Locate the cell with the specified text and output its (X, Y) center coordinate. 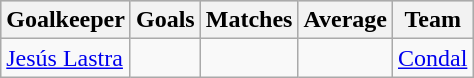
Matches (249, 20)
Average (346, 20)
Team (432, 20)
Goalkeeper (66, 20)
Jesús Lastra (66, 58)
Condal (432, 58)
Goals (165, 20)
